Output the (x, y) coordinate of the center of the cell containing the given text.  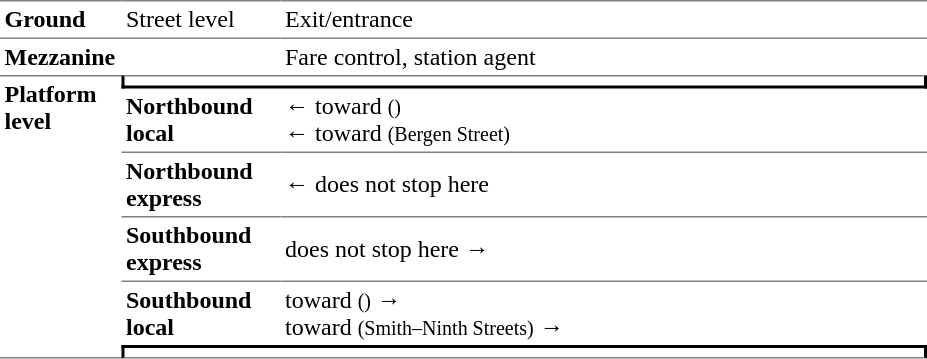
← toward ()← toward (Bergen Street) (603, 120)
Northbound express (202, 185)
does not stop here → (603, 250)
Mezzanine (140, 57)
Exit/entrance (603, 19)
Fare control, station agent (603, 57)
Street level (202, 19)
Ground (61, 19)
Northbound local (202, 120)
← does not stop here (603, 185)
Platform level (61, 217)
Southbound express (202, 250)
Southbound local (202, 314)
toward () → toward (Smith–Ninth Streets) → (603, 314)
